Extract the [x, y] coordinate from the center of the cell holding the provided text.  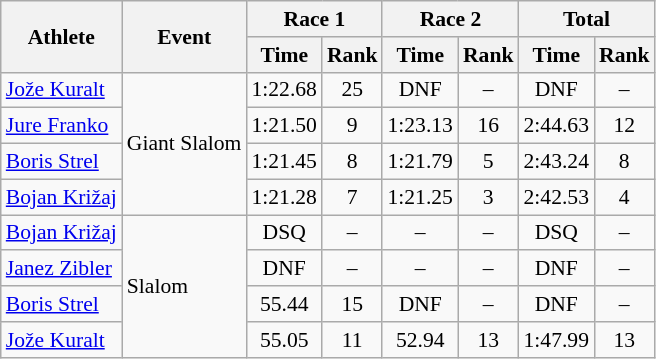
52.94 [420, 340]
Jure Franko [62, 126]
3 [488, 197]
Janez Zibler [62, 269]
Race 2 [450, 19]
1:23.13 [420, 126]
4 [624, 197]
25 [352, 90]
2:42.53 [556, 197]
11 [352, 340]
Event [184, 36]
15 [352, 304]
1:47.99 [556, 340]
1:21.45 [284, 162]
5 [488, 162]
55.44 [284, 304]
2:44.63 [556, 126]
Athlete [62, 36]
1:21.25 [420, 197]
Slalom [184, 286]
55.05 [284, 340]
Giant Slalom [184, 143]
1:21.79 [420, 162]
1:22.68 [284, 90]
Total [587, 19]
Race 1 [314, 19]
7 [352, 197]
9 [352, 126]
12 [624, 126]
16 [488, 126]
2:43.24 [556, 162]
1:21.28 [284, 197]
1:21.50 [284, 126]
